Find where the given text appears and provide that cell's center as [X, Y] coordinate. 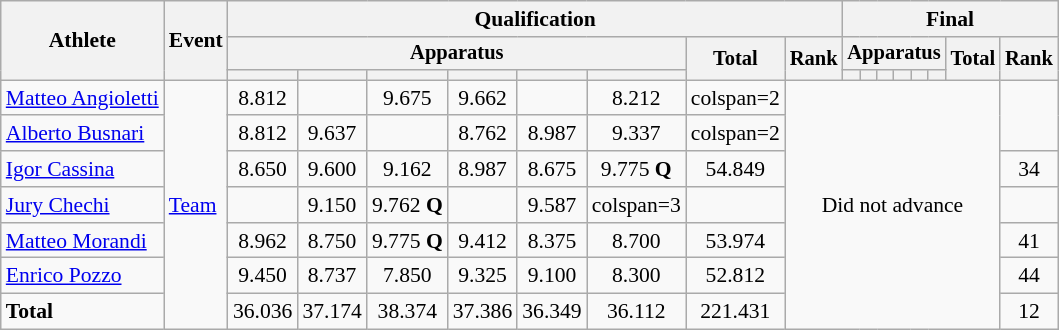
9.600 [332, 169]
9.675 [408, 98]
Igor Cassina [82, 169]
8.737 [332, 276]
9.587 [552, 205]
37.386 [482, 312]
53.974 [736, 241]
Qualification [536, 19]
12 [1029, 312]
9.337 [636, 134]
41 [1029, 241]
36.349 [552, 312]
8.300 [636, 276]
Final [950, 19]
44 [1029, 276]
9.325 [482, 276]
Event [196, 40]
8.750 [332, 241]
8.650 [262, 169]
9.450 [262, 276]
54.849 [736, 169]
8.212 [636, 98]
Jury Chechi [82, 205]
36.036 [262, 312]
37.174 [332, 312]
Athlete [82, 40]
36.112 [636, 312]
9.662 [482, 98]
9.762 Q [408, 205]
7.850 [408, 276]
34 [1029, 169]
Did not advance [892, 204]
9.637 [332, 134]
221.431 [736, 312]
Alberto Busnari [82, 134]
52.812 [736, 276]
8.962 [262, 241]
Enrico Pozzo [82, 276]
9.162 [408, 169]
colspan=3 [636, 205]
8.375 [552, 241]
Matteo Morandi [82, 241]
8.675 [552, 169]
9.150 [332, 205]
38.374 [408, 312]
9.412 [482, 241]
Matteo Angioletti [82, 98]
8.762 [482, 134]
9.100 [552, 276]
8.700 [636, 241]
Team [196, 204]
